Search for the cell housing the specified text and yield its [x, y] center coordinate. 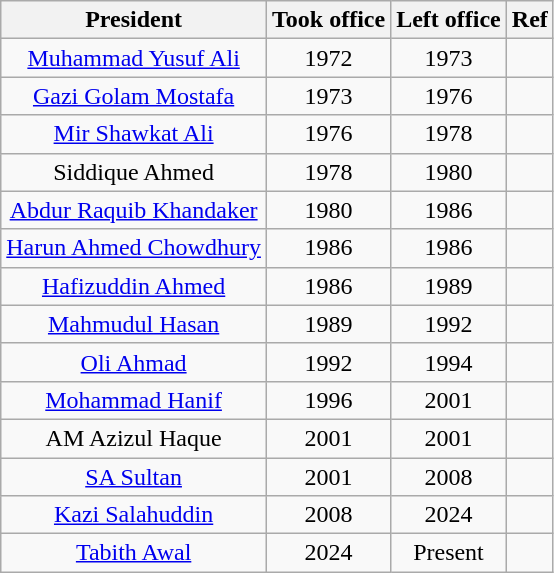
SA Sultan [134, 477]
President [134, 20]
Gazi Golam Mostafa [134, 96]
Ref [530, 20]
Siddique Ahmed [134, 172]
Present [449, 553]
Harun Ahmed Chowdhury [134, 248]
1996 [328, 400]
Tabith Awal [134, 553]
Hafizuddin Ahmed [134, 286]
Oli Ahmad [134, 362]
1994 [449, 362]
Kazi Salahuddin [134, 515]
AM Azizul Haque [134, 438]
Muhammad Yusuf Ali [134, 58]
Mir Shawkat Ali [134, 134]
Abdur Raquib Khandaker [134, 210]
Mohammad Hanif [134, 400]
Mahmudul Hasan [134, 324]
1972 [328, 58]
Took office [328, 20]
Left office [449, 20]
